Scan for the cell matching the given text and deliver its (x, y) coordinate at center. 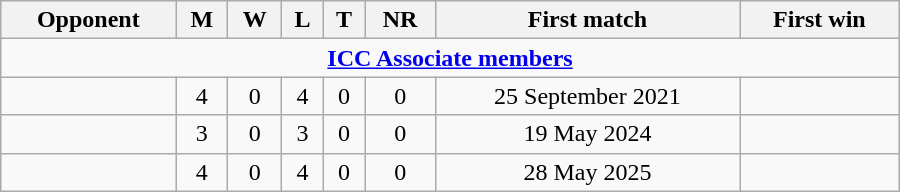
First win (820, 20)
19 May 2024 (587, 134)
Opponent (88, 20)
W (255, 20)
L (303, 20)
28 May 2025 (587, 172)
T (344, 20)
25 September 2021 (587, 96)
First match (587, 20)
ICC Associate members (450, 58)
M (202, 20)
NR (400, 20)
